Scan for the cell matching the given text and deliver its [X, Y] coordinate at center. 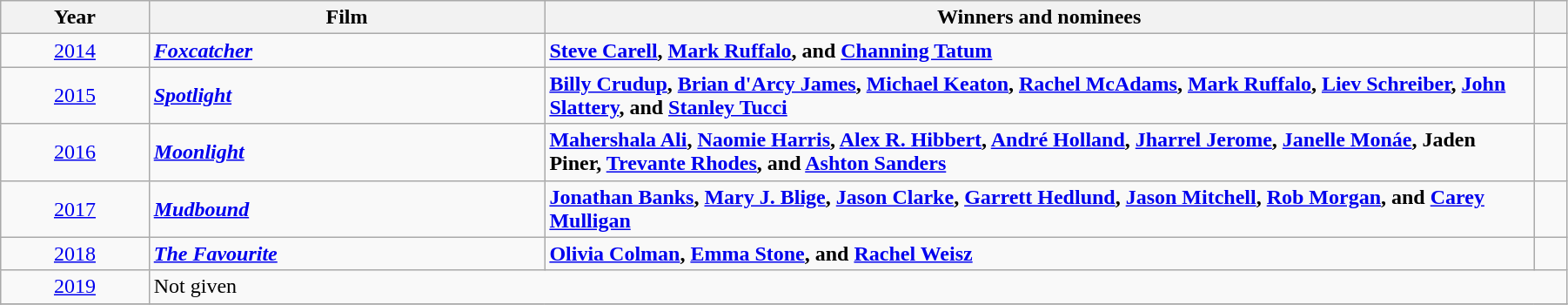
Mahershala Ali, Naomie Harris, Alex R. Hibbert, André Holland, Jharrel Jerome, Janelle Monáe, Jaden Piner, Trevante Rhodes, and Ashton Sanders [1039, 152]
Steve Carell, Mark Ruffalo, and Channing Tatum [1039, 51]
Winners and nominees [1039, 17]
Spotlight [346, 96]
Olivia Colman, Emma Stone, and Rachel Weisz [1039, 254]
2017 [75, 209]
Foxcatcher [346, 51]
2015 [75, 96]
Not given [858, 287]
Mudbound [346, 209]
The Favourite [346, 254]
2016 [75, 152]
Moonlight [346, 152]
Year [75, 17]
Jonathan Banks, Mary J. Blige, Jason Clarke, Garrett Hedlund, Jason Mitchell, Rob Morgan, and Carey Mulligan [1039, 209]
Film [346, 17]
Billy Crudup, Brian d'Arcy James, Michael Keaton, Rachel McAdams, Mark Ruffalo, Liev Schreiber, John Slattery, and Stanley Tucci [1039, 96]
2014 [75, 51]
2018 [75, 254]
2019 [75, 287]
